Return the [x, y] coordinate for the center point of the cell that contains the specified text.  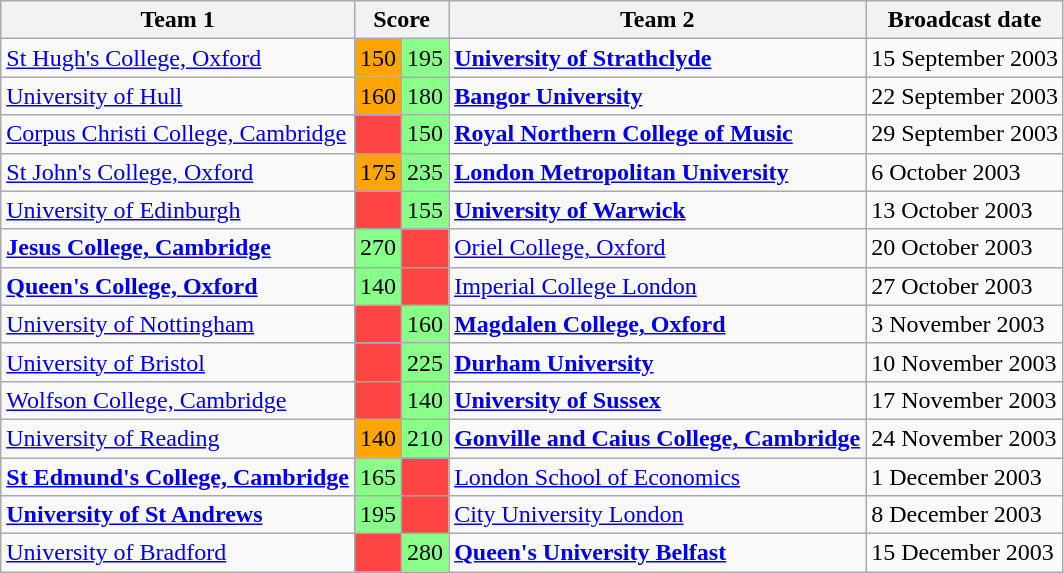
Gonville and Caius College, Cambridge [658, 438]
Team 1 [178, 20]
Oriel College, Oxford [658, 248]
London Metropolitan University [658, 172]
Durham University [658, 362]
6 October 2003 [965, 172]
Bangor University [658, 96]
St Edmund's College, Cambridge [178, 477]
8 December 2003 [965, 515]
29 September 2003 [965, 134]
University of Reading [178, 438]
17 November 2003 [965, 400]
20 October 2003 [965, 248]
Jesus College, Cambridge [178, 248]
235 [426, 172]
15 September 2003 [965, 58]
22 September 2003 [965, 96]
24 November 2003 [965, 438]
Magdalen College, Oxford [658, 324]
175 [378, 172]
13 October 2003 [965, 210]
3 November 2003 [965, 324]
University of St Andrews [178, 515]
University of Sussex [658, 400]
London School of Economics [658, 477]
Team 2 [658, 20]
University of Bristol [178, 362]
15 December 2003 [965, 553]
University of Bradford [178, 553]
University of Warwick [658, 210]
225 [426, 362]
Queen's University Belfast [658, 553]
Imperial College London [658, 286]
10 November 2003 [965, 362]
270 [378, 248]
St John's College, Oxford [178, 172]
Broadcast date [965, 20]
University of Edinburgh [178, 210]
Wolfson College, Cambridge [178, 400]
210 [426, 438]
Score [402, 20]
27 October 2003 [965, 286]
Royal Northern College of Music [658, 134]
155 [426, 210]
280 [426, 553]
180 [426, 96]
City University London [658, 515]
Queen's College, Oxford [178, 286]
165 [378, 477]
Corpus Christi College, Cambridge [178, 134]
1 December 2003 [965, 477]
St Hugh's College, Oxford [178, 58]
University of Nottingham [178, 324]
University of Hull [178, 96]
University of Strathclyde [658, 58]
